Search for the cell housing the specified text and yield its [X, Y] center coordinate. 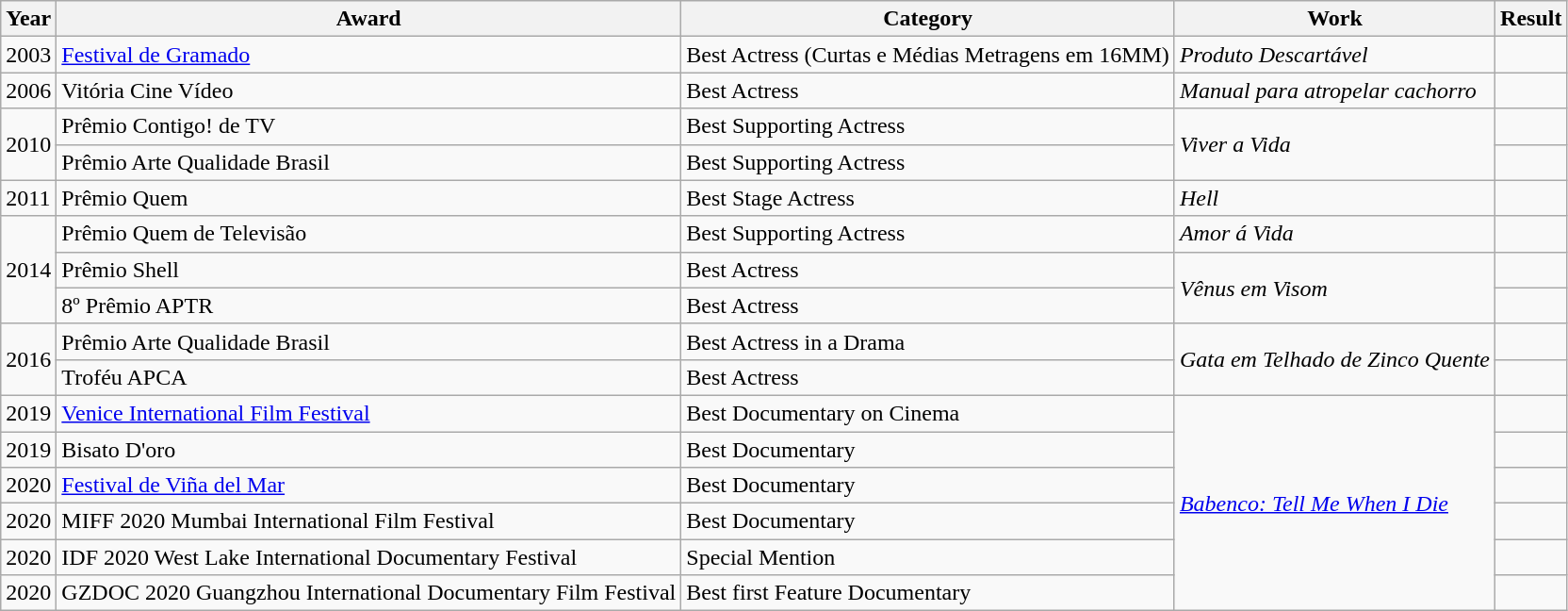
Produto Descartável [1334, 55]
Festival de Viña del Mar [369, 486]
Result [1531, 19]
Bisato D'oro [369, 450]
Best Stage Actress [928, 198]
Venice International Film Festival [369, 413]
2014 [28, 270]
Prêmio Quem [369, 198]
MIFF 2020 Mumbai International Film Festival [369, 521]
Special Mention [928, 557]
Babenco: Tell Me When I Die [1334, 503]
Best Documentary on Cinema [928, 413]
Prêmio Quem de Televisão [369, 234]
Troféu APCA [369, 377]
Best Actress in a Drama [928, 341]
IDF 2020 West Lake International Documentary Festival [369, 557]
GZDOC 2020 Guangzhou International Documentary Film Festival [369, 593]
Prêmio Shell [369, 270]
Work [1334, 19]
Vênus em Visom [1334, 288]
Best first Feature Documentary [928, 593]
2006 [28, 91]
Viver a Vida [1334, 144]
Prêmio Contigo! de TV [369, 126]
Gata em Telhado de Zinco Quente [1334, 359]
Category [928, 19]
Year [28, 19]
Manual para atropelar cachorro [1334, 91]
2003 [28, 55]
Festival de Gramado [369, 55]
2010 [28, 144]
2016 [28, 359]
Amor á Vida [1334, 234]
2011 [28, 198]
Best Actress (Curtas e Médias Metragens em 16MM) [928, 55]
Award [369, 19]
8º Prêmio APTR [369, 305]
Hell [1334, 198]
Vitória Cine Vídeo [369, 91]
